Capture the cell that displays the provided text and extract its (x, y) central coordinate. 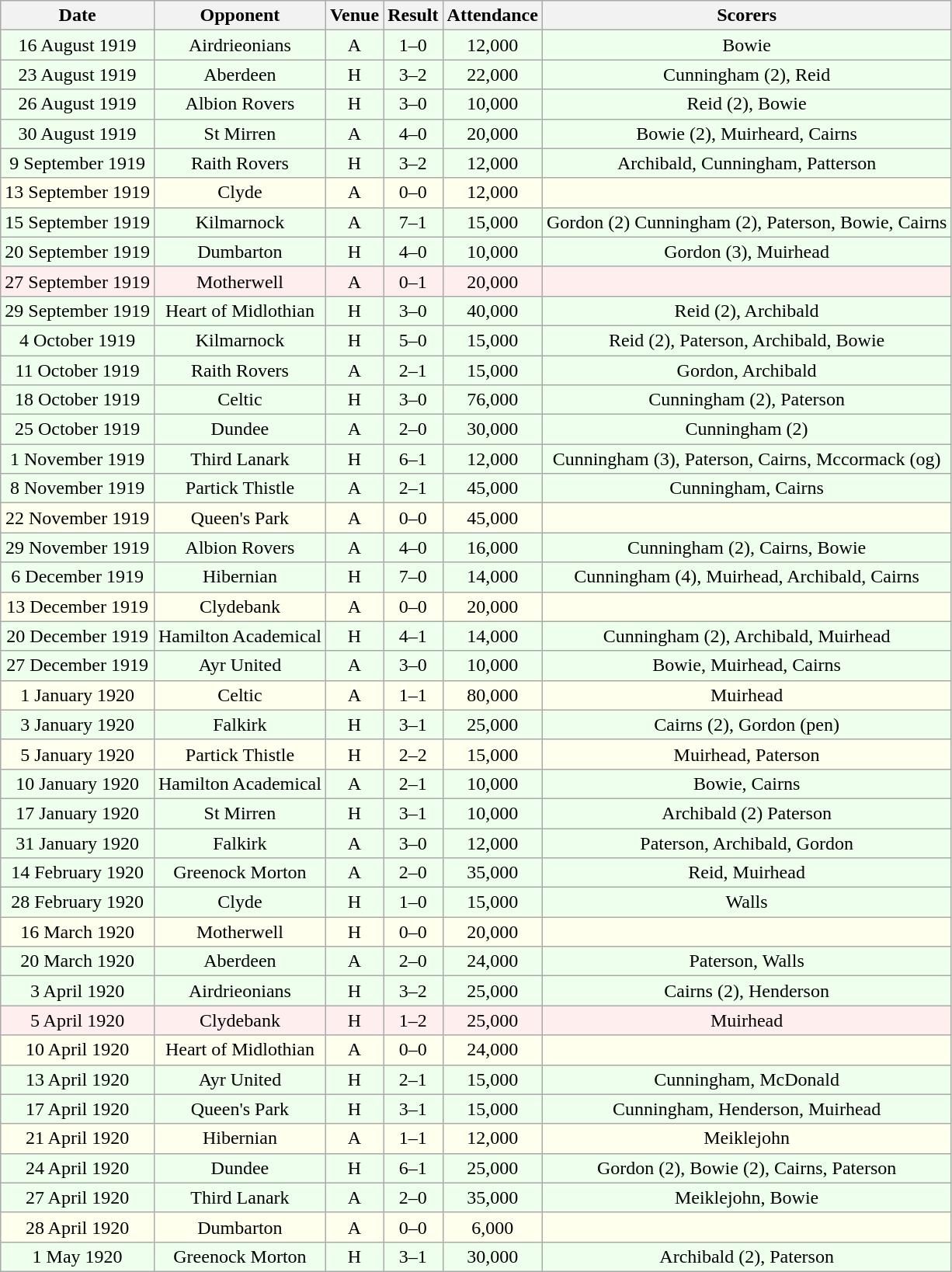
9 September 1919 (78, 163)
Reid, Muirhead (746, 873)
0–1 (413, 281)
Cunningham (2) (746, 429)
3 January 1920 (78, 725)
29 November 1919 (78, 547)
Paterson, Walls (746, 961)
Opponent (239, 16)
Meiklejohn, Bowie (746, 1197)
Archibald (2) Paterson (746, 813)
Venue (354, 16)
Gordon (2) Cunningham (2), Paterson, Bowie, Cairns (746, 222)
Gordon (2), Bowie (2), Cairns, Paterson (746, 1168)
31 January 1920 (78, 843)
14 February 1920 (78, 873)
27 December 1919 (78, 666)
Reid (2), Archibald (746, 311)
5 January 1920 (78, 754)
Result (413, 16)
Meiklejohn (746, 1138)
11 October 1919 (78, 370)
18 October 1919 (78, 400)
17 January 1920 (78, 813)
20 March 1920 (78, 961)
24 April 1920 (78, 1168)
20 September 1919 (78, 252)
Gordon (3), Muirhead (746, 252)
30 August 1919 (78, 134)
10 January 1920 (78, 784)
2–2 (413, 754)
20 December 1919 (78, 636)
4–1 (413, 636)
Scorers (746, 16)
6 December 1919 (78, 577)
Cunningham, Cairns (746, 488)
Gordon, Archibald (746, 370)
28 February 1920 (78, 902)
4 October 1919 (78, 340)
13 April 1920 (78, 1079)
Cunningham (2), Reid (746, 75)
27 September 1919 (78, 281)
Cunningham, Henderson, Muirhead (746, 1109)
10 April 1920 (78, 1050)
40,000 (492, 311)
29 September 1919 (78, 311)
Walls (746, 902)
16 August 1919 (78, 45)
16 March 1920 (78, 932)
22 November 1919 (78, 518)
Paterson, Archibald, Gordon (746, 843)
Cunningham (4), Muirhead, Archibald, Cairns (746, 577)
Cunningham (2), Archibald, Muirhead (746, 636)
80,000 (492, 695)
Cunningham, McDonald (746, 1079)
Attendance (492, 16)
1 May 1920 (78, 1256)
28 April 1920 (78, 1227)
Bowie, Cairns (746, 784)
15 September 1919 (78, 222)
21 April 1920 (78, 1138)
Reid (2), Bowie (746, 104)
13 September 1919 (78, 193)
Bowie (2), Muirheard, Cairns (746, 134)
5 April 1920 (78, 1020)
26 August 1919 (78, 104)
17 April 1920 (78, 1109)
6,000 (492, 1227)
Bowie, Muirhead, Cairns (746, 666)
1 November 1919 (78, 459)
1 January 1920 (78, 695)
23 August 1919 (78, 75)
22,000 (492, 75)
Cunningham (3), Paterson, Cairns, Mccormack (og) (746, 459)
Archibald (2), Paterson (746, 1256)
Date (78, 16)
1–2 (413, 1020)
16,000 (492, 547)
3 April 1920 (78, 991)
Muirhead, Paterson (746, 754)
5–0 (413, 340)
8 November 1919 (78, 488)
Cairns (2), Gordon (pen) (746, 725)
13 December 1919 (78, 606)
Bowie (746, 45)
25 October 1919 (78, 429)
27 April 1920 (78, 1197)
Cunningham (2), Cairns, Bowie (746, 547)
Archibald, Cunningham, Patterson (746, 163)
7–1 (413, 222)
Cunningham (2), Paterson (746, 400)
Cairns (2), Henderson (746, 991)
76,000 (492, 400)
7–0 (413, 577)
Reid (2), Paterson, Archibald, Bowie (746, 340)
